Locate the cell with the specified text and output its (x, y) center coordinate. 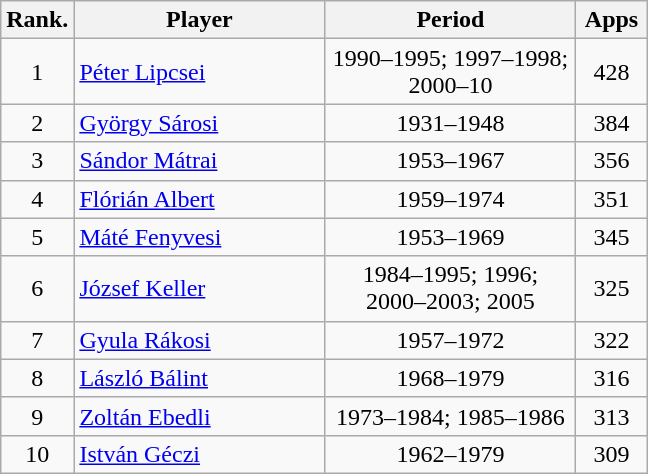
Flórián Albert (200, 199)
Zoltán Ebedli (200, 416)
Péter Lipcsei (200, 72)
356 (612, 161)
Máté Fenyvesi (200, 237)
István Géczi (200, 454)
4 (38, 199)
10 (38, 454)
1959–1974 (450, 199)
351 (612, 199)
1990–1995; 1997–1998; 2000–10 (450, 72)
1931–1948 (450, 123)
Gyula Rákosi (200, 340)
Rank. (38, 20)
9 (38, 416)
6 (38, 288)
428 (612, 72)
313 (612, 416)
Period (450, 20)
7 (38, 340)
309 (612, 454)
1953–1967 (450, 161)
1984–1995; 1996; 2000–2003; 2005 (450, 288)
325 (612, 288)
3 (38, 161)
1968–1979 (450, 378)
1973–1984; 1985–1986 (450, 416)
1 (38, 72)
5 (38, 237)
László Bálint (200, 378)
Apps (612, 20)
György Sárosi (200, 123)
322 (612, 340)
1953–1969 (450, 237)
8 (38, 378)
2 (38, 123)
Sándor Mátrai (200, 161)
József Keller (200, 288)
345 (612, 237)
1957–1972 (450, 340)
384 (612, 123)
316 (612, 378)
Player (200, 20)
1962–1979 (450, 454)
